Return (X, Y) of the center of cell containing provided text 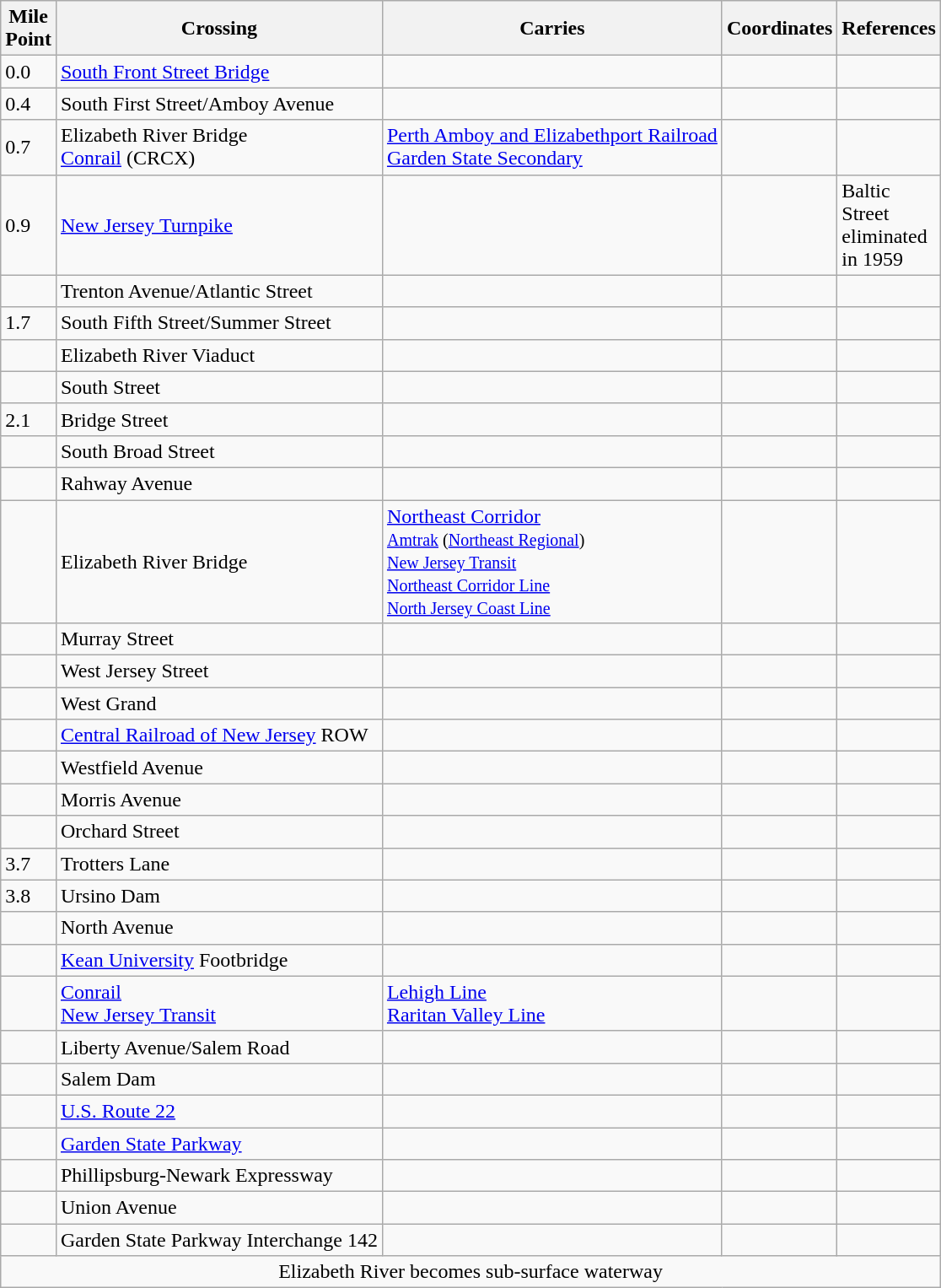
Elizabeth River becomes sub-surface waterway (470, 1272)
Union Avenue (219, 1208)
Rahway Avenue (219, 483)
0.4 (29, 104)
Lehigh LineRaritan Valley Line (551, 1004)
Phillipsburg-Newark Expressway (219, 1176)
West Grand (219, 703)
3.7 (29, 864)
New Jersey Turnpike (219, 224)
Perth Amboy and Elizabethport RailroadGarden State Secondary (551, 147)
Kean University Footbridge (219, 960)
Coordinates (779, 29)
Ursino Dam (219, 896)
Morris Avenue (219, 800)
Salem Dam (219, 1079)
Trotters Lane (219, 864)
References (889, 29)
South Front Street Bridge (219, 72)
Mile Point (29, 29)
Northeast CorridorAmtrak (Northeast Regional)New Jersey Transit Northeast Corridor LineNorth Jersey Coast Line (551, 561)
South Fifth Street/Summer Street (219, 323)
ConrailNew Jersey Transit (219, 1004)
U.S. Route 22 (219, 1111)
0.9 (29, 224)
Murray Street (219, 639)
0.0 (29, 72)
South Broad Street (219, 451)
3.8 (29, 896)
Orchard Street (219, 832)
Liberty Avenue/Salem Road (219, 1047)
Bridge Street (219, 419)
Garden State Parkway (219, 1143)
North Avenue (219, 928)
1.7 (29, 323)
Elizabeth River Viaduct (219, 355)
Elizabeth River BridgeConrail (CRCX) (219, 147)
South Street (219, 387)
Central Railroad of New Jersey ROW (219, 736)
Elizabeth River Bridge (219, 561)
Carries (551, 29)
Trenton Avenue/Atlantic Street (219, 291)
Garden State Parkway Interchange 142 (219, 1240)
2.1 (29, 419)
Baltic Street eliminated in 1959 (889, 224)
Westfield Avenue (219, 768)
West Jersey Street (219, 671)
South First Street/Amboy Avenue (219, 104)
0.7 (29, 147)
Crossing (219, 29)
